Capture the cell that displays the provided text and extract its [X, Y] central coordinate. 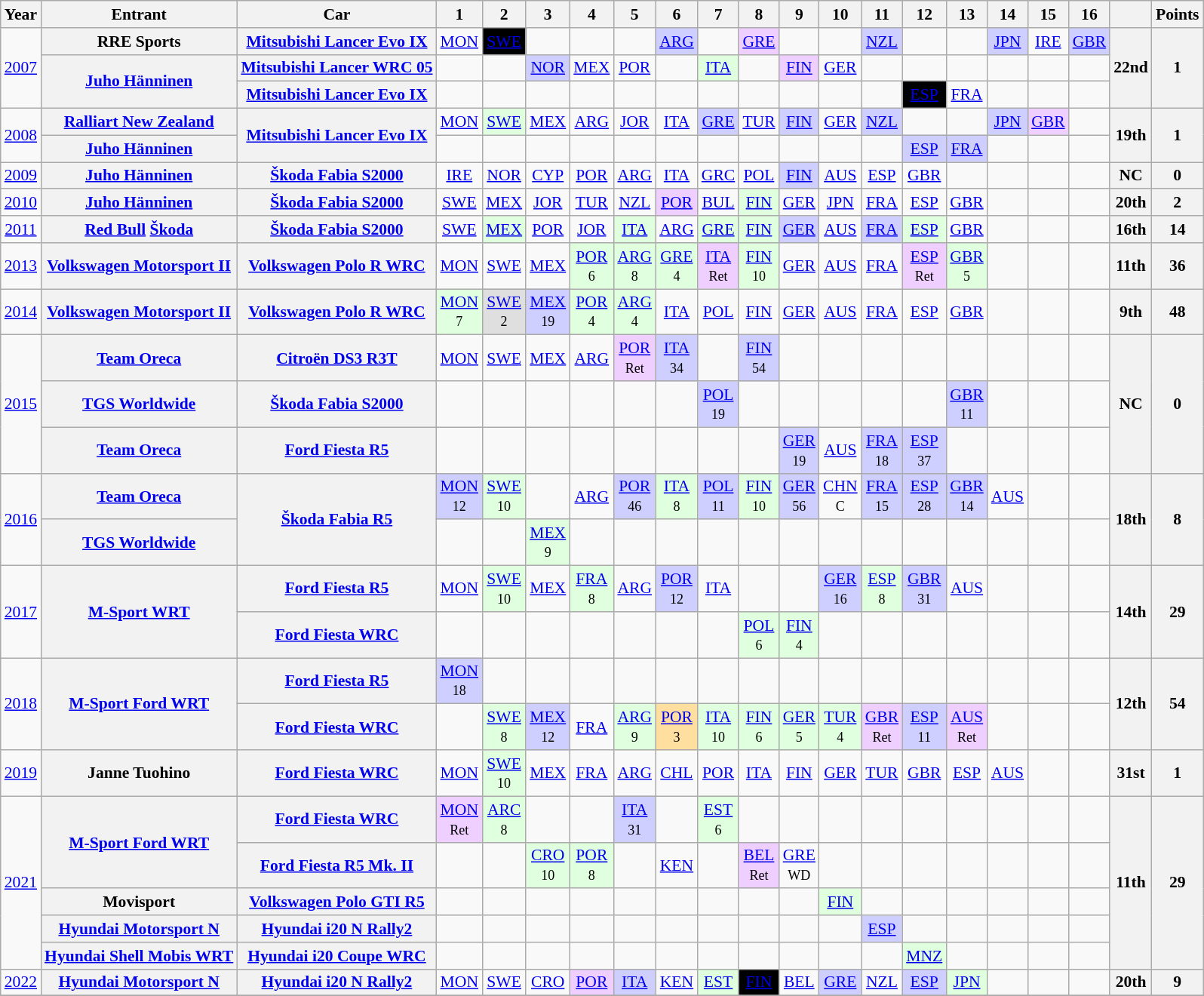
Ford Fiesta R5 Mk. II [336, 865]
ARC8 [504, 819]
MEX19 [548, 312]
GER56 [800, 496]
11 [883, 14]
EST [718, 982]
Red Bull Škoda [139, 229]
Points [1178, 14]
31st [1131, 773]
Citroën DS3 R3T [336, 358]
ITA8 [677, 496]
BEL [800, 982]
19th [1131, 136]
ESP8 [883, 589]
2022 [21, 982]
15 [1049, 14]
Škoda Fabia R5 [336, 519]
Movisport [139, 902]
CHL [677, 773]
2021 [21, 883]
GBR5 [967, 266]
POR8 [591, 865]
MON7 [460, 312]
2016 [21, 519]
GBR31 [924, 589]
Ralliart New Zealand [139, 122]
ESP11 [924, 727]
CRO10 [548, 865]
2009 [21, 176]
22nd [1131, 68]
POR4 [591, 312]
GRC [718, 176]
10 [840, 14]
GER16 [840, 589]
POL11 [718, 496]
GREWD [800, 865]
ESP28 [924, 496]
GBR14 [967, 496]
2017 [21, 612]
MON18 [460, 681]
MONRet [460, 819]
MON12 [460, 496]
GBRRet [883, 727]
SWE2 [504, 312]
2007 [21, 68]
Volkswagen Polo GTI R5 [336, 902]
12th [1131, 704]
POL6 [759, 635]
POR46 [634, 496]
9th [1131, 312]
FIN4 [800, 635]
GER5 [800, 727]
ITARet [718, 266]
2019 [21, 773]
FRA18 [883, 450]
2011 [21, 229]
CYP [548, 176]
14th [1131, 612]
GBR11 [967, 404]
CHNC [840, 496]
16 [1089, 14]
Entrant [139, 14]
AUSRet [967, 727]
POR6 [591, 266]
Hyundai i20 Coupe WRC [336, 956]
2018 [21, 704]
ITA10 [718, 727]
18th [1131, 519]
3 [548, 14]
TUR4 [840, 727]
16th [1131, 229]
FIN54 [759, 358]
ESPRet [924, 266]
BELRet [759, 865]
SWE8 [504, 727]
CRO [548, 982]
Janne Tuohino [139, 773]
7 [718, 14]
Hyundai Shell Mobis WRT [139, 956]
MEX9 [548, 543]
ARG9 [634, 727]
ARG4 [634, 312]
36 [1178, 266]
ESP37 [924, 450]
13 [967, 14]
M-Sport WRT [139, 612]
12 [924, 14]
5 [634, 14]
FRA15 [883, 496]
POL19 [718, 404]
PORRet [634, 358]
2008 [21, 136]
RRE Sports [139, 41]
ARG8 [634, 266]
POR12 [677, 589]
Car [336, 14]
2010 [21, 203]
48 [1178, 312]
2014 [21, 312]
ITA31 [634, 819]
ITA34 [677, 358]
FIN6 [759, 727]
BUL [718, 203]
POR3 [677, 727]
EST6 [718, 819]
MEX12 [548, 727]
Mitsubishi Lancer WRC 05 [336, 68]
54 [1178, 704]
GRE4 [677, 266]
2013 [21, 266]
4 [591, 14]
Year [21, 14]
FRA8 [591, 589]
2015 [21, 404]
6 [677, 14]
MNZ [924, 956]
GER19 [800, 450]
